Return (x, y) of the center of cell containing provided text 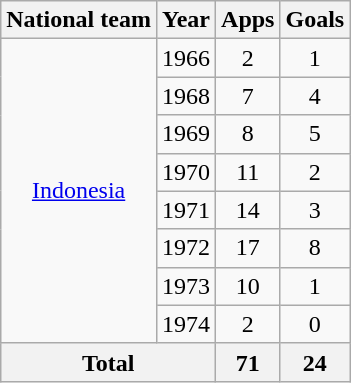
24 (315, 362)
1969 (186, 134)
1968 (186, 96)
1973 (186, 286)
Goals (315, 20)
Apps (248, 20)
3 (315, 210)
71 (248, 362)
National team (79, 20)
Year (186, 20)
Indonesia (79, 191)
1974 (186, 324)
0 (315, 324)
Total (108, 362)
14 (248, 210)
7 (248, 96)
4 (315, 96)
10 (248, 286)
17 (248, 248)
1970 (186, 172)
1972 (186, 248)
5 (315, 134)
11 (248, 172)
1966 (186, 58)
1971 (186, 210)
